Return the (X, Y) coordinate for the center point of the cell that contains the specified text.  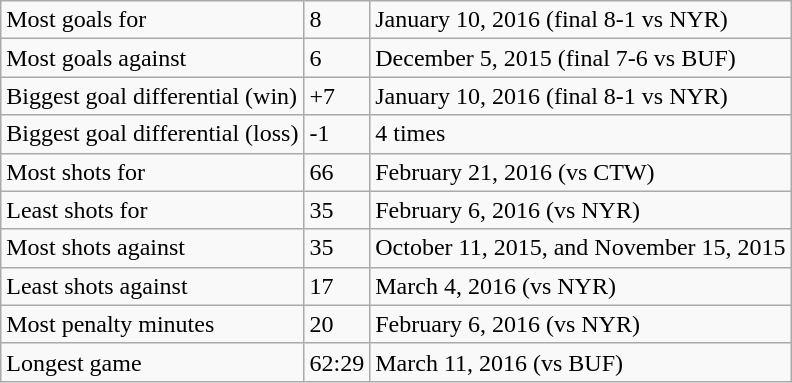
Least shots for (152, 210)
4 times (580, 134)
February 21, 2016 (vs CTW) (580, 172)
Most goals against (152, 58)
+7 (337, 96)
20 (337, 324)
Most goals for (152, 20)
62:29 (337, 362)
Biggest goal differential (loss) (152, 134)
Most penalty minutes (152, 324)
-1 (337, 134)
Biggest goal differential (win) (152, 96)
Longest game (152, 362)
6 (337, 58)
8 (337, 20)
17 (337, 286)
October 11, 2015, and November 15, 2015 (580, 248)
March 11, 2016 (vs BUF) (580, 362)
March 4, 2016 (vs NYR) (580, 286)
66 (337, 172)
Most shots for (152, 172)
Most shots against (152, 248)
December 5, 2015 (final 7-6 vs BUF) (580, 58)
Least shots against (152, 286)
